Return the (x, y) coordinate for the center point of the cell that contains the specified text.  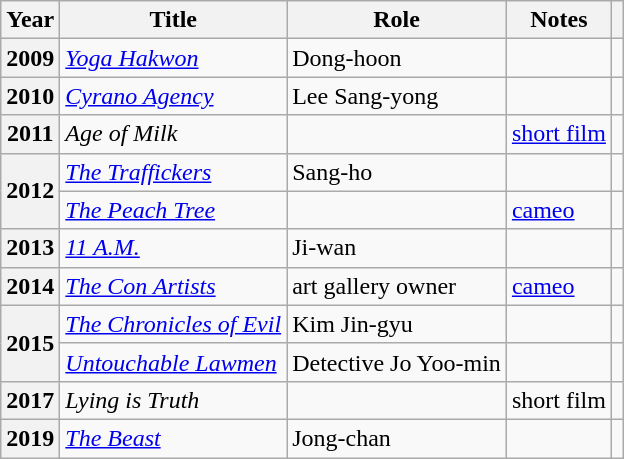
2012 (30, 191)
Yoga Hakwon (174, 58)
2019 (30, 438)
The Traffickers (174, 172)
The Peach Tree (174, 210)
Lying is Truth (174, 400)
Kim Jin-gyu (397, 324)
Detective Jo Yoo-min (397, 362)
2013 (30, 248)
2015 (30, 343)
Role (397, 20)
Dong-hoon (397, 58)
2010 (30, 96)
Age of Milk (174, 134)
The Con Artists (174, 286)
Title (174, 20)
Sang-ho (397, 172)
2014 (30, 286)
2011 (30, 134)
Untouchable Lawmen (174, 362)
Cyrano Agency (174, 96)
2009 (30, 58)
The Beast (174, 438)
2017 (30, 400)
Jong-chan (397, 438)
art gallery owner (397, 286)
Lee Sang-yong (397, 96)
11 A.M. (174, 248)
Year (30, 20)
The Chronicles of Evil (174, 324)
Ji-wan (397, 248)
Notes (558, 20)
